Detect which cell encompasses the target text, then output its (X, Y) center coordinate. 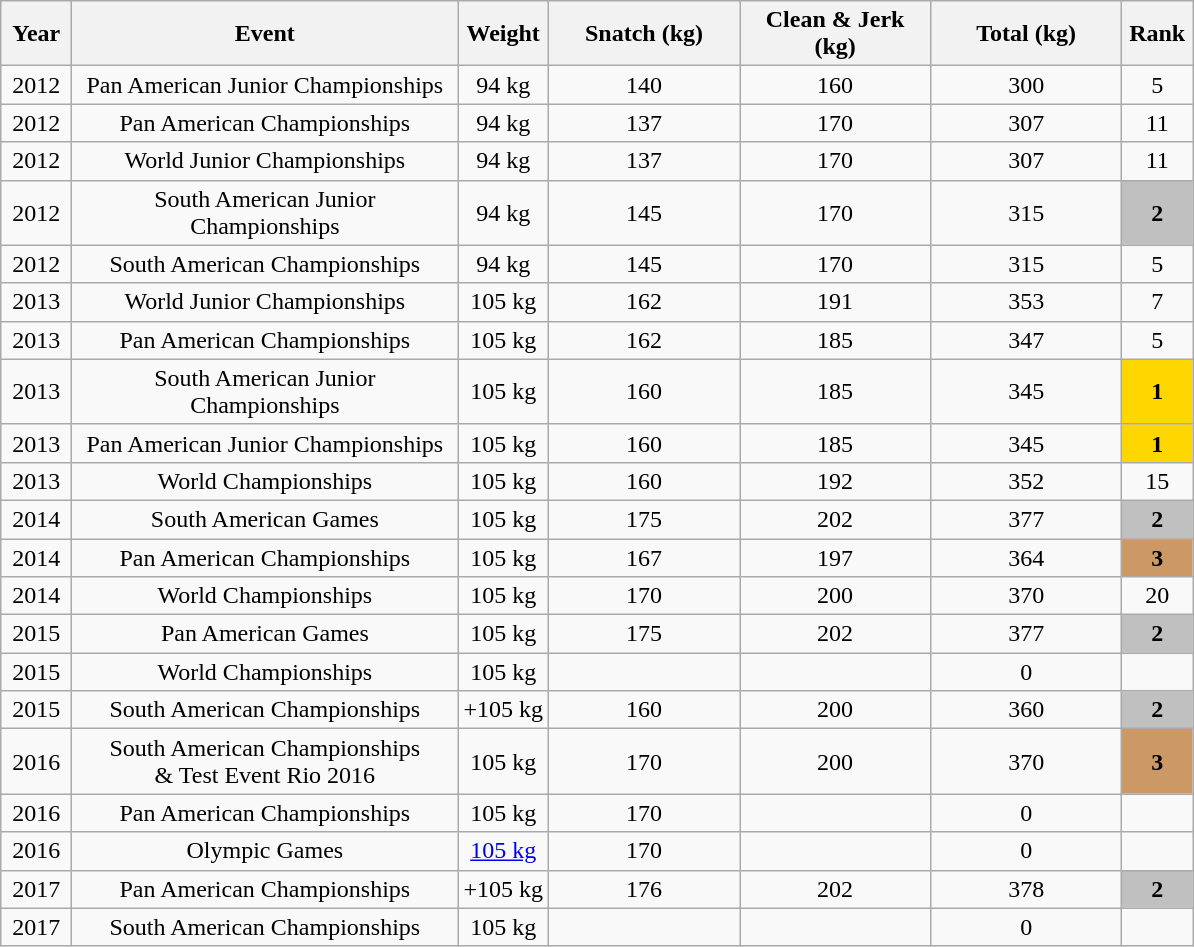
Year (36, 34)
South American Championships & Test Event Rio 2016 (265, 762)
167 (644, 557)
364 (1026, 557)
20 (1158, 596)
353 (1026, 302)
Clean & Jerk (kg) (836, 34)
Total (kg) (1026, 34)
South American Games (265, 519)
Rank (1158, 34)
352 (1026, 481)
7 (1158, 302)
300 (1026, 85)
197 (836, 557)
15 (1158, 481)
176 (644, 889)
347 (1026, 340)
360 (1026, 710)
Event (265, 34)
Weight (504, 34)
Snatch (kg) (644, 34)
191 (836, 302)
140 (644, 85)
192 (836, 481)
Olympic Games (265, 851)
378 (1026, 889)
Pan American Games (265, 634)
